Return the (x, y) coordinate for the center point of the cell that contains the specified text.  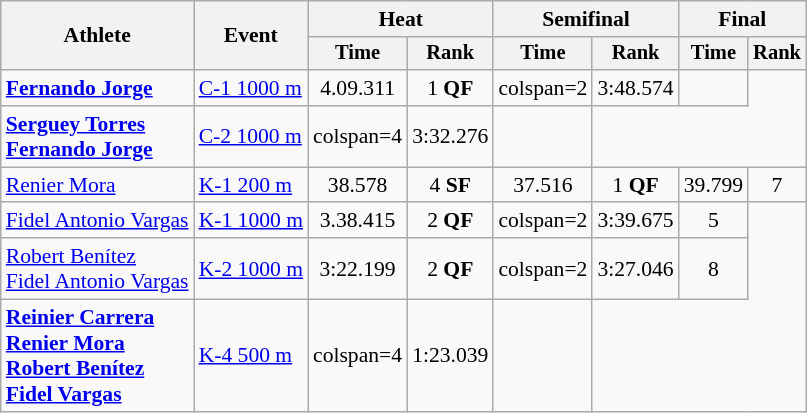
3:32.276 (450, 136)
Reinier CarreraRenier Mora Robert BenítezFidel Vargas (98, 356)
K-1 200 m (251, 185)
Fernando Jorge (98, 88)
Athlete (98, 36)
Semifinal (586, 19)
Robert BenítezFidel Antonio Vargas (98, 268)
Serguey TorresFernando Jorge (98, 136)
Final (742, 19)
Renier Mora (98, 185)
7 (777, 185)
Fidel Antonio Vargas (98, 221)
37.516 (542, 185)
3:39.675 (635, 221)
Heat (400, 19)
C-1 1000 m (251, 88)
8 (714, 268)
4 SF (450, 185)
3.38.415 (358, 221)
39.799 (714, 185)
3:27.046 (635, 268)
3:22.199 (358, 268)
1:23.039 (450, 356)
38.578 (358, 185)
K-4 500 m (251, 356)
3:48.574 (635, 88)
C-2 1000 m (251, 136)
4.09.311 (358, 88)
K-2 1000 m (251, 268)
Event (251, 36)
K-1 1000 m (251, 221)
5 (714, 221)
